Search for the cell housing the specified text and yield its [x, y] center coordinate. 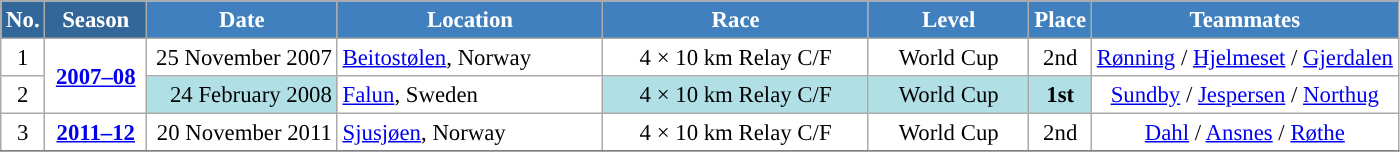
Location [470, 20]
2007–08 [96, 76]
Teammates [1244, 20]
Season [96, 20]
No. [23, 20]
20 November 2011 [242, 133]
Level [948, 20]
Rønning / Hjelmeset / Gjerdalen [1244, 58]
Sjusjøen, Norway [470, 133]
Beitostølen, Norway [470, 58]
24 February 2008 [242, 95]
Place [1060, 20]
2 [23, 95]
1st [1060, 95]
Dahl / Ansnes / Røthe [1244, 133]
1 [23, 58]
Falun, Sweden [470, 95]
Sundby / Jespersen / Northug [1244, 95]
2011–12 [96, 133]
Race [736, 20]
3 [23, 133]
25 November 2007 [242, 58]
Date [242, 20]
